Detect which cell encompasses the target text, then output its [X, Y] center coordinate. 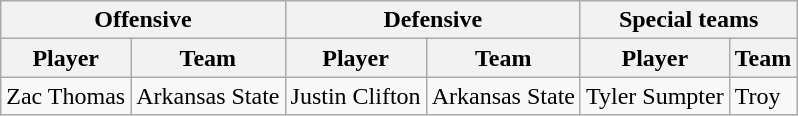
Defensive [432, 20]
Justin Clifton [356, 96]
Zac Thomas [66, 96]
Tyler Sumpter [654, 96]
Troy [763, 96]
Special teams [688, 20]
Offensive [143, 20]
